Locate the cell with the specified text and output its [X, Y] center coordinate. 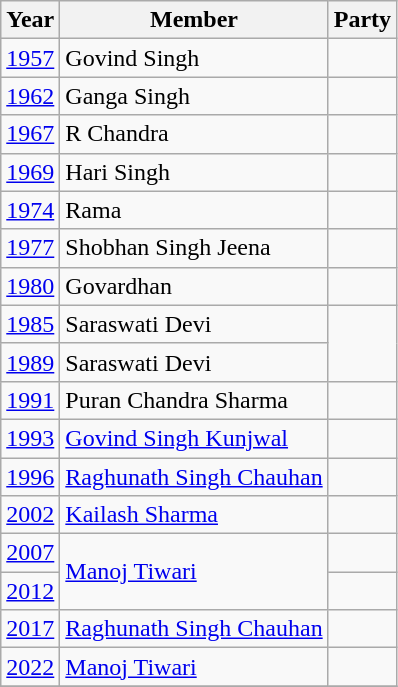
1974 [30, 210]
1962 [30, 96]
2022 [30, 667]
Member [194, 20]
1985 [30, 324]
Govind Singh [194, 58]
2017 [30, 629]
Rama [194, 210]
1967 [30, 134]
Ganga Singh [194, 96]
R Chandra [194, 134]
Year [30, 20]
1969 [30, 172]
2002 [30, 515]
Shobhan Singh Jeena [194, 248]
Kailash Sharma [194, 515]
1991 [30, 400]
1989 [30, 362]
Puran Chandra Sharma [194, 400]
1993 [30, 438]
1996 [30, 477]
2007 [30, 553]
Govind Singh Kunjwal [194, 438]
Govardhan [194, 286]
Party [362, 20]
1980 [30, 286]
1977 [30, 248]
Hari Singh [194, 172]
1957 [30, 58]
2012 [30, 591]
